Return the (x, y) coordinate for the center point of the cell that contains the specified text.  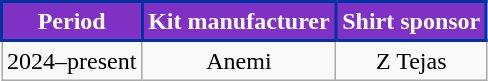
Z Tejas (412, 60)
2024–present (72, 60)
Kit manufacturer (239, 22)
Shirt sponsor (412, 22)
Anemi (239, 60)
Period (72, 22)
